Extract the (X, Y) coordinate from the center of the cell holding the provided text.  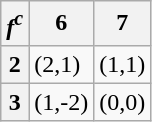
(1,-2) (62, 102)
(0,0) (122, 102)
(1,1) (122, 64)
3 (15, 102)
2 (15, 64)
fc (15, 24)
6 (62, 24)
7 (122, 24)
(2,1) (62, 64)
